Pinpoint the cell where the given text exists, returning its (X, Y) midpoint coordinate. 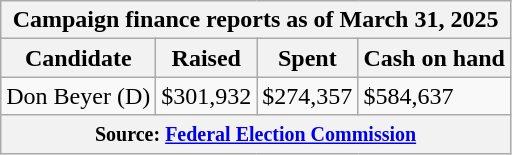
$274,357 (308, 96)
Candidate (78, 58)
Cash on hand (434, 58)
Source: Federal Election Commission (256, 134)
Campaign finance reports as of March 31, 2025 (256, 20)
Raised (206, 58)
Don Beyer (D) (78, 96)
Spent (308, 58)
$301,932 (206, 96)
$584,637 (434, 96)
